Search for the cell housing the specified text and yield its [X, Y] center coordinate. 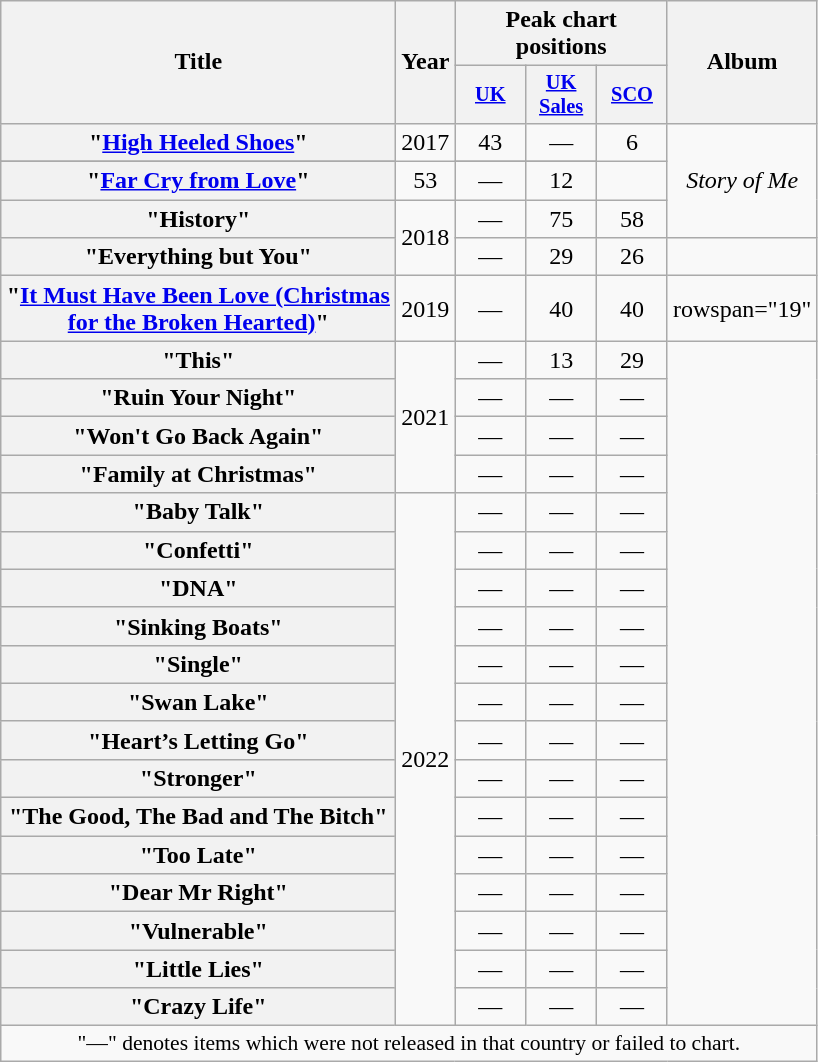
"Heart’s Letting Go" [198, 740]
2019 [426, 308]
13 [562, 360]
43 [490, 142]
75 [562, 219]
"Baby Talk" [198, 512]
"Little Lies" [198, 969]
58 [632, 219]
"Stronger" [198, 778]
"Single" [198, 664]
"Everything but You" [198, 257]
"History" [198, 219]
"Family at Christmas" [198, 474]
"Far Cry from Love" [198, 181]
"High Heeled Shoes" [198, 142]
UK Sales [562, 95]
"—" denotes items which were not released in that country or failed to chart. [409, 1044]
"Too Late" [198, 855]
"Swan Lake" [198, 702]
"Sinking Boats" [198, 626]
"Dear Mr Right" [198, 893]
Story of Me [742, 180]
"Vulnerable" [198, 931]
2017 [426, 142]
"Won't Go Back Again" [198, 436]
"It Must Have Been Love (Christmas for the Broken Hearted)" [198, 308]
12 [562, 181]
"Confetti" [198, 550]
6 [632, 142]
rowspan="19" [742, 308]
Title [198, 62]
Year [426, 62]
53 [426, 181]
2018 [426, 238]
2022 [426, 760]
"Ruin Your Night" [198, 398]
"This" [198, 360]
"The Good, The Bad and The Bitch" [198, 817]
26 [632, 257]
Album [742, 62]
SCO [632, 95]
2021 [426, 417]
UK [490, 95]
"Crazy Life" [198, 1007]
Peak chart positions [562, 34]
"DNA" [198, 588]
